Output the [X, Y] coordinate of the center of the cell containing the given text.  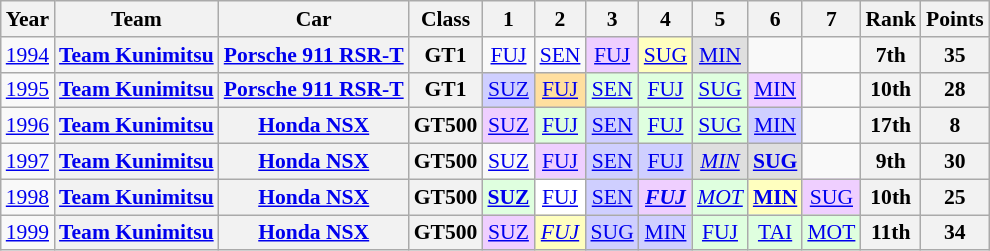
Rank [890, 19]
1 [508, 19]
Team [136, 19]
1994 [28, 55]
34 [955, 233]
Class [446, 19]
9th [890, 162]
3 [612, 19]
2 [560, 19]
1998 [28, 197]
35 [955, 55]
Car [314, 19]
17th [890, 126]
7 [831, 19]
25 [955, 197]
7th [890, 55]
Year [28, 19]
1995 [28, 90]
6 [776, 19]
1997 [28, 162]
28 [955, 90]
Points [955, 19]
4 [666, 19]
1999 [28, 233]
1996 [28, 126]
8 [955, 126]
TAI [776, 233]
30 [955, 162]
11th [890, 233]
5 [720, 19]
